Identify which cell holds the provided text, then report its [X, Y] central coordinate. 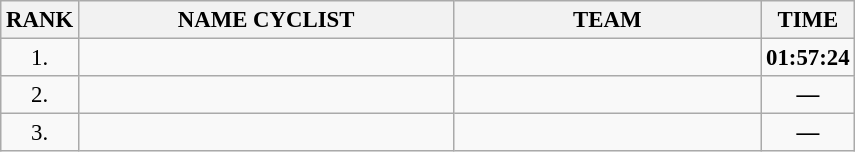
NAME CYCLIST [266, 20]
01:57:24 [808, 58]
RANK [40, 20]
3. [40, 133]
TEAM [608, 20]
TIME [808, 20]
2. [40, 95]
1. [40, 58]
